Find where the given text appears and provide that cell's center as [x, y] coordinate. 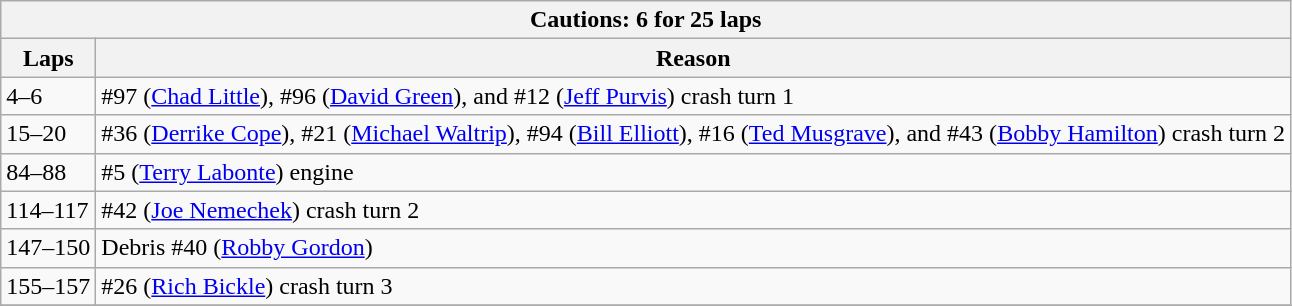
Reason [694, 58]
Cautions: 6 for 25 laps [646, 20]
#36 (Derrike Cope), #21 (Michael Waltrip), #94 (Bill Elliott), #16 (Ted Musgrave), and #43 (Bobby Hamilton) crash turn 2 [694, 134]
114–117 [48, 210]
147–150 [48, 248]
15–20 [48, 134]
Laps [48, 58]
#5 (Terry Labonte) engine [694, 172]
#97 (Chad Little), #96 (David Green), and #12 (Jeff Purvis) crash turn 1 [694, 96]
4–6 [48, 96]
Debris #40 (Robby Gordon) [694, 248]
#42 (Joe Nemechek) crash turn 2 [694, 210]
#26 (Rich Bickle) crash turn 3 [694, 286]
155–157 [48, 286]
84–88 [48, 172]
